Find where the given text appears and provide that cell's center as (x, y) coordinate. 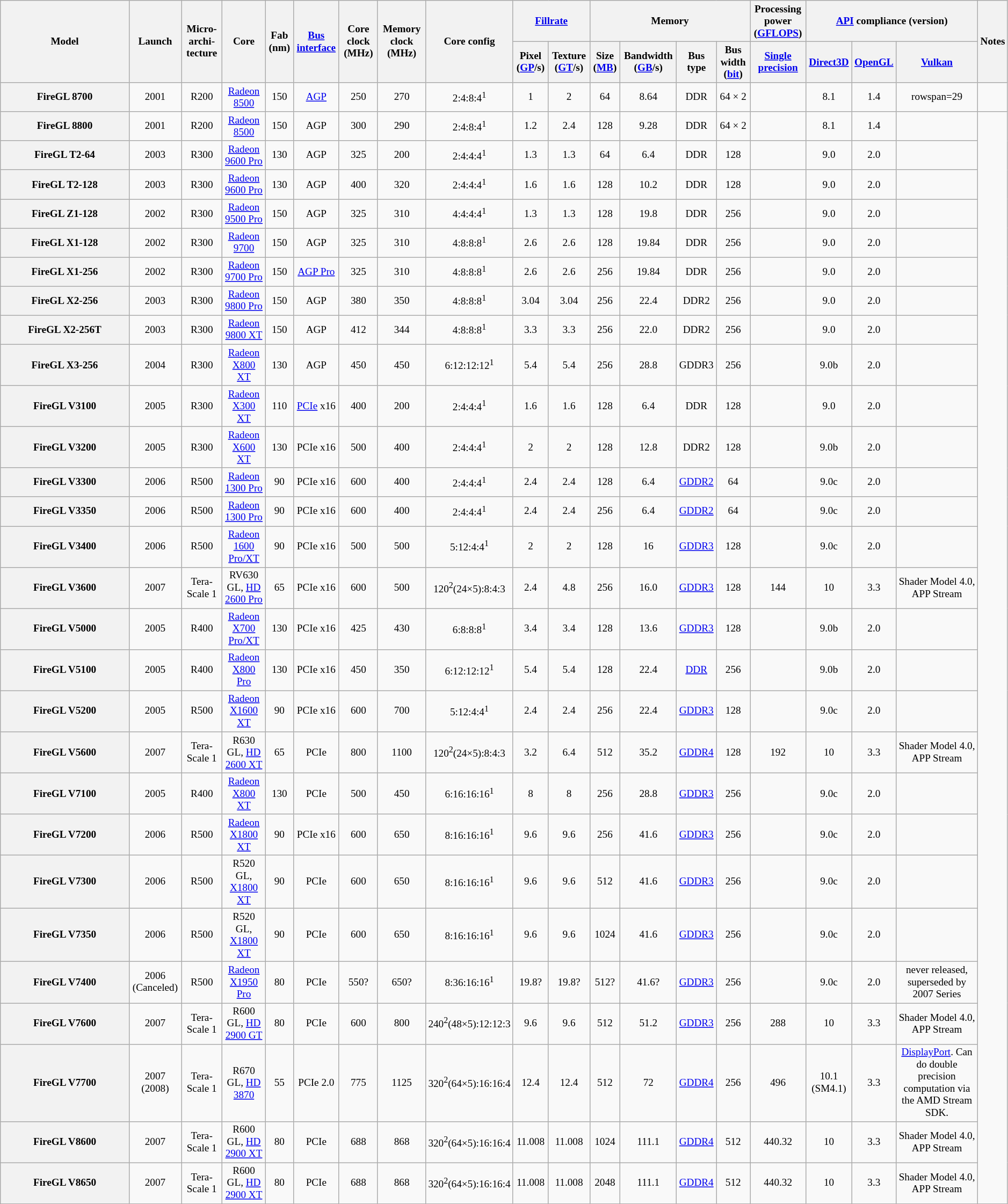
300 (358, 126)
22.0 (649, 330)
FireGL X1-128 (65, 243)
RV630 GL, HD 2600 Pro (244, 588)
Memory clock (MHz) (402, 42)
16 (649, 547)
FireGL V5600 (65, 752)
FireGL V7300 (65, 882)
Single precision (778, 62)
PCIe 2.0 (316, 1083)
FireGL V5000 (65, 629)
Model (65, 42)
380 (358, 301)
R600 GL, HD 2900 GT (244, 1024)
775 (358, 1083)
FireGL Z1-128 (65, 213)
FireGL X2-256 (65, 301)
Pixel (GP/s) (531, 62)
430 (402, 629)
10.2 (649, 184)
FireGL V3100 (65, 406)
13.6 (649, 629)
Bus interface (316, 42)
FireGL V7100 (65, 794)
FireGL V3600 (65, 588)
Radeon 1600 Pro/XT (244, 547)
FireGL V7350 (65, 935)
Fillrate (551, 21)
Micro-archi-tecture (202, 42)
Core config (469, 42)
16.0 (649, 588)
FireGL V7400 (65, 983)
Bandwidth (GB/s) (649, 62)
9.28 (649, 126)
55 (279, 1083)
FireGL V7700 (65, 1083)
FireGL V3400 (65, 547)
FireGL X1-256 (65, 272)
Vulkan (937, 62)
320 (402, 184)
Radeon 9500 Pro (244, 213)
3.2 (531, 752)
144 (778, 588)
8:36:16:161 (469, 983)
FireGL V8600 (65, 1142)
Radeon X1600 XT (244, 711)
FireGL T2-128 (65, 184)
2004 (155, 365)
Texture (GT/s) (569, 62)
Notes (992, 42)
35.2 (649, 752)
FireGL V5200 (65, 711)
Radeon 9700 Pro (244, 272)
10.1 (SM4.1) (829, 1083)
R670 GL, HD 3870 (244, 1083)
1125 (402, 1083)
412 (358, 330)
Core (244, 42)
FireGL X2-256T (65, 330)
2048 (605, 1184)
Direct3D (829, 62)
rowspan=29 (937, 97)
FireGL V3200 (65, 447)
550? (358, 983)
4.8 (569, 588)
never released, superseded by 2007 Series (937, 983)
Radeon X300 XT (244, 406)
R630 GL, HD 2600 XT (244, 752)
8.64 (649, 97)
Radeon 9700 (244, 243)
192 (778, 752)
512? (605, 983)
650? (402, 983)
1.2 (531, 126)
Radeon 9800 Pro (244, 301)
Bus type (697, 62)
FireGL V7600 (65, 1024)
110 (279, 406)
19.8 (649, 213)
51.2 (649, 1024)
FireGL V8650 (65, 1184)
FireGL T2-64 (65, 155)
Radeon X1800 XT (244, 835)
API compliance (version) (891, 21)
Radeon 9800 XT (244, 330)
4:4:4:41 (469, 213)
6:16:16:161 (469, 794)
Processing power(GFLOPS) (778, 21)
Radeon X1950 Pro (244, 983)
1100 (402, 752)
FireGL 8800 (65, 126)
OpenGL (874, 62)
FireGL V7200 (65, 835)
FireGL V3300 (65, 482)
700 (402, 711)
2007 (2008) (155, 1083)
2006 (Canceled) (155, 983)
12.8 (649, 447)
Bus width (bit) (734, 62)
Radeon X800 Pro (244, 670)
270 (402, 97)
FireGL V5100 (65, 670)
425 (358, 629)
344 (402, 330)
496 (778, 1083)
Fab (nm) (279, 42)
Size (MB) (605, 62)
Memory (670, 21)
Radeon X600 XT (244, 447)
FireGL X3-256 (65, 365)
41.6? (649, 983)
250 (358, 97)
6:8:8:81 (469, 629)
288 (778, 1024)
DisplayPort. Can do double precision computation via the AMD Stream SDK. (937, 1083)
72 (649, 1083)
Core clock (MHz) (358, 42)
Launch (155, 42)
FireGL V3350 (65, 511)
FireGL 8700 (65, 97)
AGP Pro (316, 272)
1 (531, 97)
290 (402, 126)
Radeon X700 Pro/XT (244, 629)
2402(48×5):12:12:3 (469, 1024)
